Scan for the cell matching the given text and deliver its (x, y) coordinate at center. 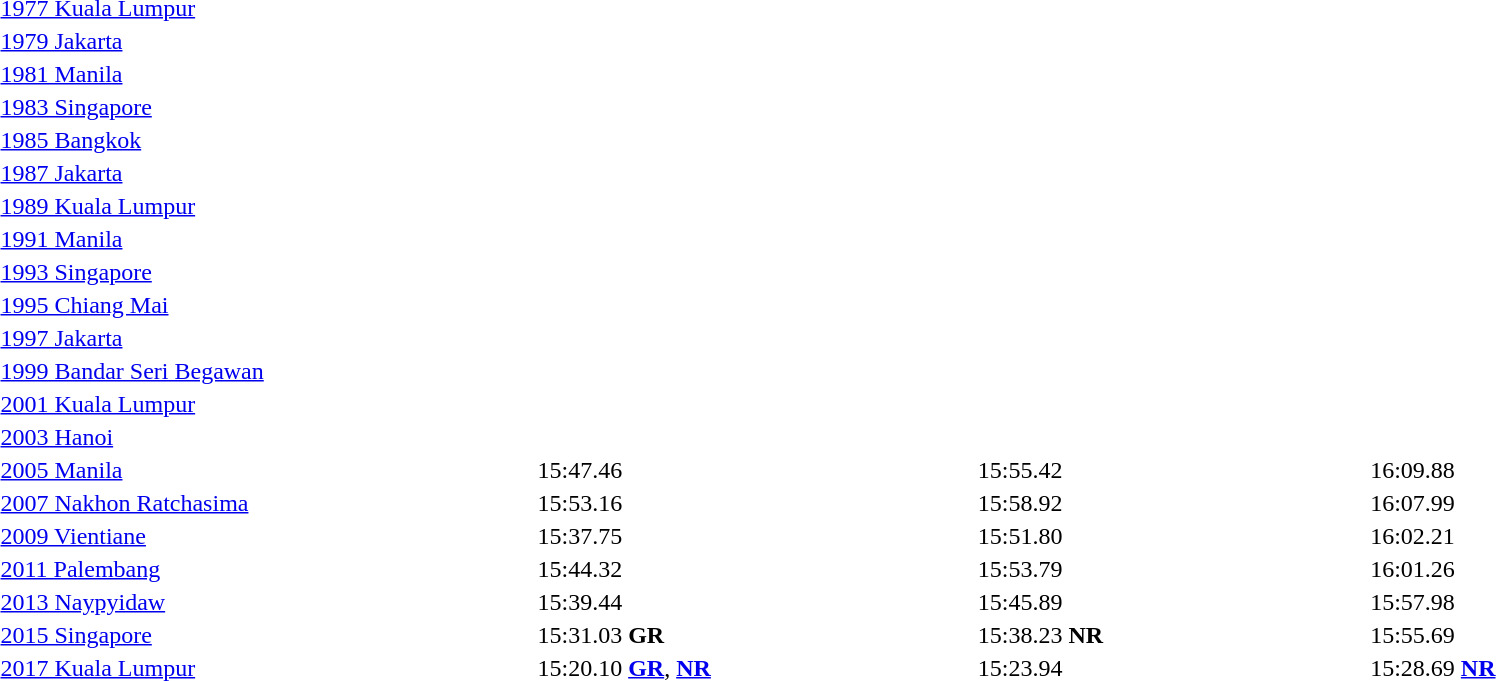
15:53.79 (1040, 569)
15:51.80 (1040, 536)
15:45.89 (1040, 602)
15:31.03 GR (624, 635)
15:47.46 (624, 470)
15:37.75 (624, 536)
15:53.16 (624, 503)
15:39.44 (624, 602)
15:38.23 NR (1040, 635)
15:58.92 (1040, 503)
15:55.42 (1040, 470)
15:44.32 (624, 569)
